Capture the cell that displays the provided text and extract its [x, y] central coordinate. 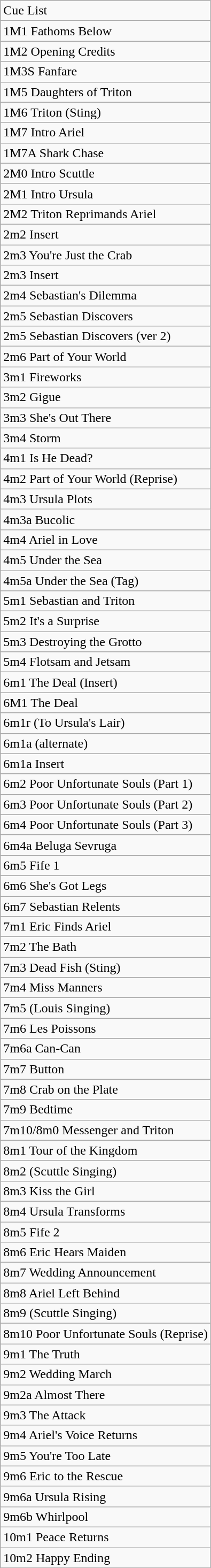
1M7A Shark Chase [106, 153]
7m6a Can-Can [106, 1049]
6M1 The Deal [106, 703]
9m2 Wedding March [106, 1374]
8m7 Wedding Announcement [106, 1273]
8m1 Tour of the Kingdom [106, 1150]
6m1a Insert [106, 764]
6m7 Sebastian Relents [106, 906]
8m4 Ursula Transforms [106, 1211]
5m2 It's a Surprise [106, 621]
4m5 Under the Sea [106, 560]
9m1 The Truth [106, 1354]
2M0 Intro Scuttle [106, 173]
6m6 She's Got Legs [106, 886]
1M7 Intro Ariel [106, 133]
5m3 Destroying the Grotto [106, 642]
8m8 Ariel Left Behind [106, 1293]
8m10 Poor Unfortunate Souls (Reprise) [106, 1334]
6m4a Beluga Sevruga [106, 845]
8m6 Eric Hears Maiden [106, 1252]
4m2 Part of Your World (Reprise) [106, 479]
2m5 Sebastian Discovers [106, 316]
6m1a (alternate) [106, 743]
7m3 Dead Fish (Sting) [106, 967]
1M5 Daughters of Triton [106, 92]
9m6a Ursula Rising [106, 1496]
2m5 Sebastian Discovers (ver 2) [106, 336]
7m9 Bedtime [106, 1110]
2m6 Part of Your World [106, 357]
3m4 Storm [106, 438]
4m5a Under the Sea (Tag) [106, 580]
7m5 (Louis Singing) [106, 1008]
2m2 Insert [106, 234]
7m10/8m0 Messenger and Triton [106, 1130]
1M1 Fathoms Below [106, 31]
8m3 Kiss the Girl [106, 1191]
3m1 Fireworks [106, 377]
7m2 The Bath [106, 947]
7m7 Button [106, 1069]
4m1 Is He Dead? [106, 458]
6m2 Poor Unfortunate Souls (Part 1) [106, 784]
1M2 Opening Credits [106, 51]
9m3 The Attack [106, 1415]
1M6 Triton (Sting) [106, 112]
2M1 Intro Ursula [106, 194]
2m3 Insert [106, 275]
5m1 Sebastian and Triton [106, 601]
10m2 Happy Ending [106, 1558]
4m3 Ursula Plots [106, 499]
4m3a Bucolic [106, 519]
3m2 Gigue [106, 397]
8m9 (Scuttle Singing) [106, 1313]
9m2a Almost There [106, 1395]
7m6 Les Poissons [106, 1028]
2m3 You're Just the Crab [106, 255]
6m3 Poor Unfortunate Souls (Part 2) [106, 804]
7m1 Eric Finds Ariel [106, 927]
6m1r (To Ursula's Lair) [106, 723]
2m4 Sebastian's Dilemma [106, 296]
6m1 The Deal (Insert) [106, 682]
9m6b Whirlpool [106, 1517]
8m5 Fife 2 [106, 1232]
3m3 She's Out There [106, 418]
9m6 Eric to the Rescue [106, 1476]
7m4 Miss Manners [106, 988]
9m4 Ariel's Voice Returns [106, 1435]
1M3S Fanfare [106, 72]
2M2 Triton Reprimands Ariel [106, 214]
4m4 Ariel in Love [106, 540]
Cue List [106, 11]
5m4 Flotsam and Jetsam [106, 662]
6m5 Fife 1 [106, 865]
7m8 Crab on the Plate [106, 1089]
9m5 You're Too Late [106, 1456]
8m2 (Scuttle Singing) [106, 1171]
10m1 Peace Returns [106, 1537]
6m4 Poor Unfortunate Souls (Part 3) [106, 825]
